Locate the cell with the specified text and output its [X, Y] center coordinate. 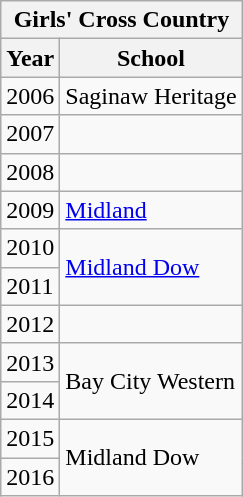
Year [30, 58]
2006 [30, 96]
2015 [30, 438]
2013 [30, 362]
2008 [30, 172]
Midland [151, 210]
2016 [30, 477]
2012 [30, 324]
2007 [30, 134]
2010 [30, 248]
School [151, 58]
Bay City Western [151, 381]
Girls' Cross Country [122, 20]
2014 [30, 400]
2009 [30, 210]
2011 [30, 286]
Saginaw Heritage [151, 96]
